For the text-containing cell, return its midpoint in (x, y) coordinate format. 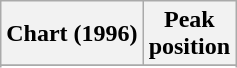
Peakposition (189, 34)
Chart (1996) (72, 34)
